Return (X, Y) of the center of cell containing provided text 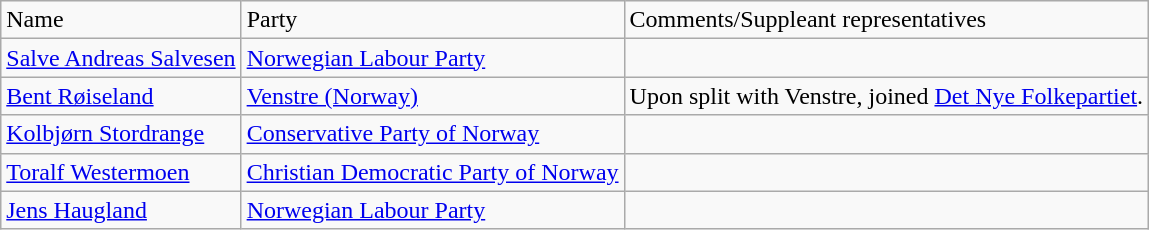
Conservative Party of Norway (432, 134)
Christian Democratic Party of Norway (432, 172)
Venstre (Norway) (432, 96)
Toralf Westermoen (121, 172)
Party (432, 20)
Salve Andreas Salvesen (121, 58)
Comments/Suppleant representatives (886, 20)
Bent Røiseland (121, 96)
Kolbjørn Stordrange (121, 134)
Jens Haugland (121, 210)
Name (121, 20)
Upon split with Venstre, joined Det Nye Folkepartiet. (886, 96)
